Capture the cell that displays the provided text and extract its (x, y) central coordinate. 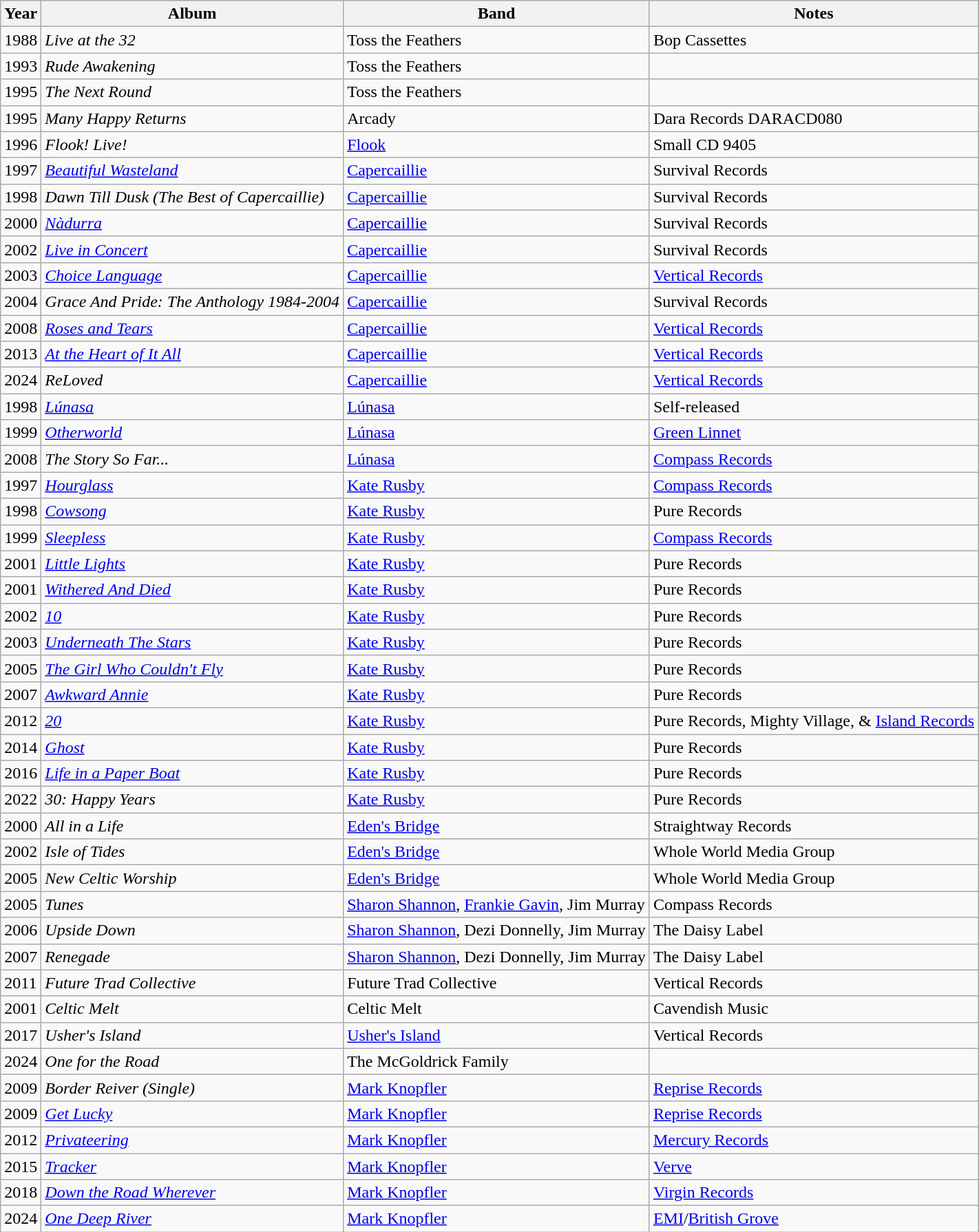
1988 (21, 40)
ReLoved (193, 381)
Year (21, 14)
Self-released (814, 407)
Hourglass (193, 485)
2017 (21, 1035)
One for the Road (193, 1061)
Nàdurra (193, 223)
Renegade (193, 957)
1993 (21, 66)
Little Lights (193, 564)
Cavendish Music (814, 1009)
EMI/British Grove (814, 1219)
Beautiful Wasteland (193, 171)
Flook! Live! (193, 145)
Rude Awakening (193, 66)
One Deep River (193, 1219)
Awkward Annie (193, 694)
Border Reiver (Single) (193, 1087)
Virgin Records (814, 1193)
2011 (21, 983)
2022 (21, 800)
Withered And Died (193, 590)
Upside Down (193, 931)
Choice Language (193, 275)
Roses and Tears (193, 328)
2015 (21, 1167)
Arcady (497, 118)
New Celtic Worship (193, 878)
Down the Road Wherever (193, 1193)
Life in a Paper Boat (193, 774)
Band (497, 14)
The McGoldrick Family (497, 1061)
Pure Records, Mighty Village, & Island Records (814, 721)
1996 (21, 145)
Live in Concert (193, 249)
20 (193, 721)
Underneath The Stars (193, 642)
30: Happy Years (193, 800)
Privateering (193, 1140)
Straightway Records (814, 826)
Notes (814, 14)
Otherworld (193, 433)
Album (193, 14)
Isle of Tides (193, 852)
Cowsong (193, 511)
The Story So Far... (193, 459)
Dawn Till Dusk (The Best of Capercaillie) (193, 197)
All in a Life (193, 826)
Tracker (193, 1167)
2018 (21, 1193)
2004 (21, 301)
Live at the 32 (193, 40)
Ghost (193, 747)
Verve (814, 1167)
Grace And Pride: The Anthology 1984-2004 (193, 301)
Tunes (193, 904)
Sleepless (193, 538)
2006 (21, 931)
2014 (21, 747)
The Next Round (193, 92)
10 (193, 616)
2013 (21, 354)
Flook (497, 145)
Sharon Shannon, Frankie Gavin, Jim Murray (497, 904)
Mercury Records (814, 1140)
2016 (21, 774)
Dara Records DARACD080 (814, 118)
Small CD 9405 (814, 145)
Get Lucky (193, 1114)
The Girl Who Couldn't Fly (193, 668)
Many Happy Returns (193, 118)
Bop Cassettes (814, 40)
At the Heart of It All (193, 354)
Green Linnet (814, 433)
